Provide the [X, Y] coordinate of the cell's center where the given text is located.  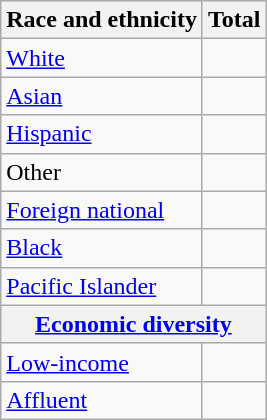
Black [102, 248]
Foreign national [102, 210]
Asian [102, 96]
Economic diversity [134, 324]
Total [234, 20]
Hispanic [102, 134]
White [102, 58]
Affluent [102, 400]
Race and ethnicity [102, 20]
Low-income [102, 362]
Pacific Islander [102, 286]
Other [102, 172]
